Determine the (X, Y) coordinate at the center of the cell enclosing the given text.  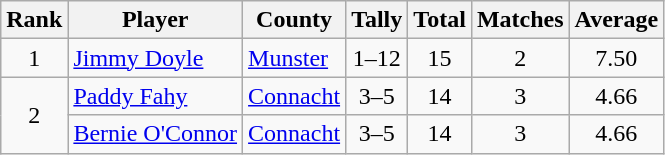
Jimmy Doyle (156, 58)
Rank (34, 20)
1 (34, 58)
Average (616, 20)
7.50 (616, 58)
Matches (520, 20)
15 (440, 58)
County (294, 20)
Bernie O'Connor (156, 134)
Player (156, 20)
1–12 (377, 58)
Tally (377, 20)
Munster (294, 58)
Paddy Fahy (156, 96)
Total (440, 20)
